Determine the (x, y) coordinate at the center of the cell enclosing the given text.  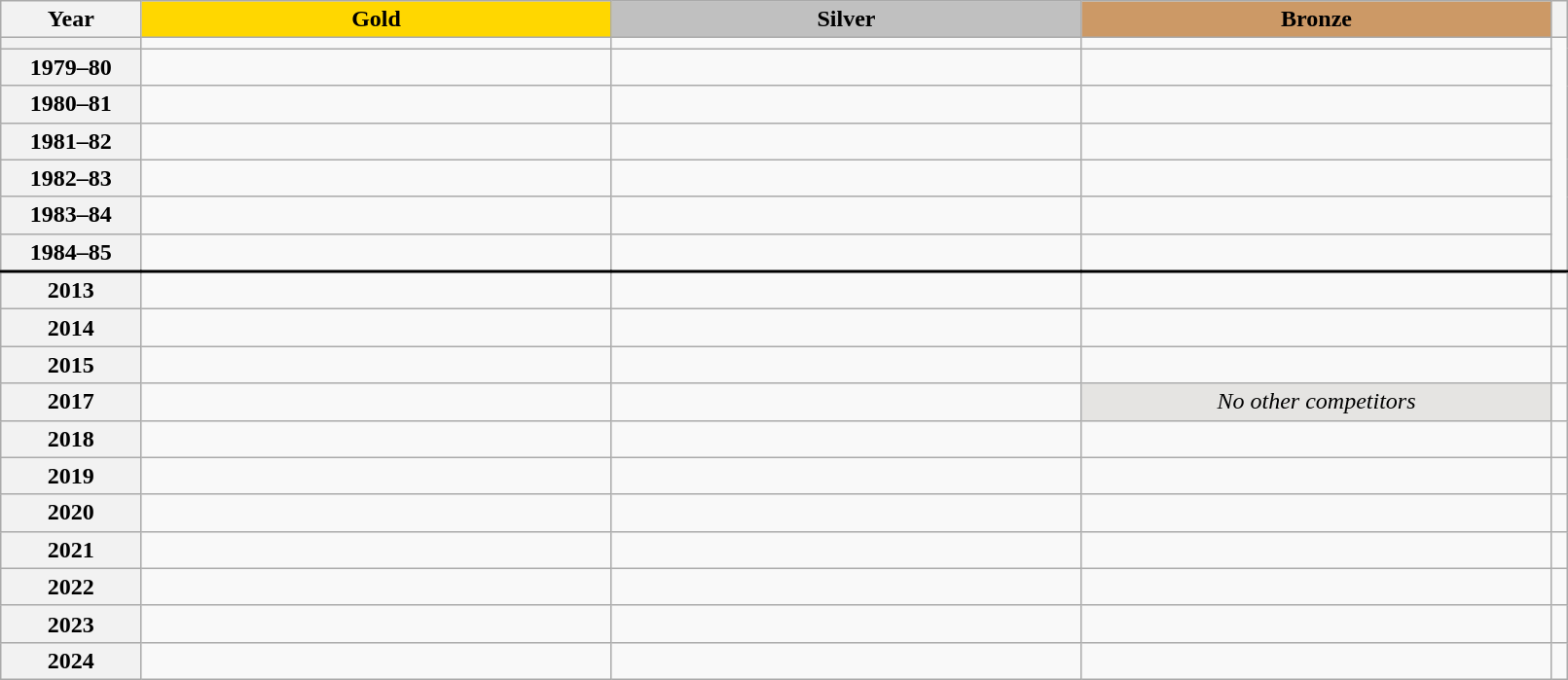
1979–80 (71, 67)
2017 (71, 402)
1981–82 (71, 141)
2013 (71, 290)
2024 (71, 661)
Gold (376, 19)
2015 (71, 365)
Bronze (1316, 19)
No other competitors (1316, 402)
2018 (71, 439)
2014 (71, 328)
1983–84 (71, 215)
1980–81 (71, 104)
1984–85 (71, 253)
2022 (71, 587)
2020 (71, 513)
2021 (71, 550)
2023 (71, 624)
1982–83 (71, 178)
Silver (847, 19)
2019 (71, 476)
Year (71, 19)
